Identify which cell holds the provided text, then report its (x, y) central coordinate. 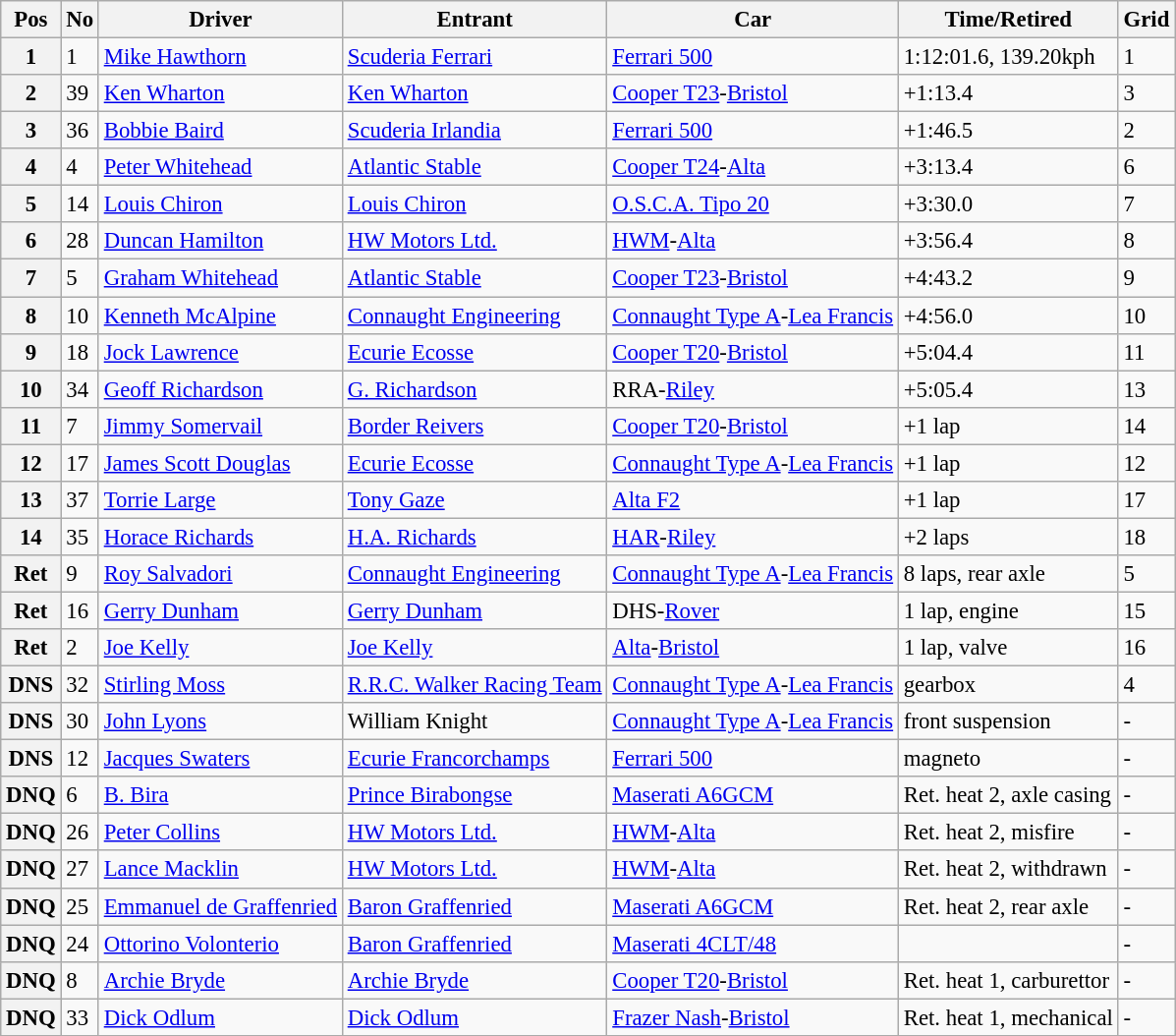
1 lap, engine (1008, 610)
Ret. heat 2, misfire (1008, 833)
Jacques Swaters (220, 759)
39 (80, 93)
Stirling Moss (220, 685)
Ret. heat 2, rear axle (1008, 906)
No (80, 20)
25 (80, 906)
Bobbie Baird (220, 131)
Alta F2 (753, 500)
+1:13.4 (1008, 93)
magneto (1008, 759)
+3:13.4 (1008, 167)
gearbox (1008, 685)
+2 laps (1008, 537)
John Lyons (220, 721)
Pos (31, 20)
Graham Whitehead (220, 278)
Jock Lawrence (220, 352)
Maserati 4CLT/48 (753, 944)
26 (80, 833)
Time/Retired (1008, 20)
Grid (1146, 20)
Ottorino Volonterio (220, 944)
34 (80, 389)
33 (80, 1017)
Duncan Hamilton (220, 241)
+4:43.2 (1008, 278)
Tony Gaze (475, 500)
+4:56.0 (1008, 316)
+5:04.4 (1008, 352)
1 lap, valve (1008, 648)
Peter Collins (220, 833)
+3:30.0 (1008, 204)
Kenneth McAlpine (220, 316)
24 (80, 944)
36 (80, 131)
William Knight (475, 721)
Torrie Large (220, 500)
RRA-Riley (753, 389)
front suspension (1008, 721)
Emmanuel de Graffenried (220, 906)
DHS-Rover (753, 610)
Ret. heat 2, axle casing (1008, 795)
HAR-Riley (753, 537)
Peter Whitehead (220, 167)
15 (1146, 610)
James Scott Douglas (220, 463)
35 (80, 537)
Ret. heat 2, withdrawn (1008, 870)
G. Richardson (475, 389)
Ret. heat 1, mechanical (1008, 1017)
Mike Hawthorn (220, 57)
Scuderia Ferrari (475, 57)
Roy Salvadori (220, 574)
Car (753, 20)
Scuderia Irlandia (475, 131)
Jimmy Somervail (220, 426)
30 (80, 721)
1:12:01.6, 139.20kph (1008, 57)
Lance Macklin (220, 870)
Ecurie Francorchamps (475, 759)
Entrant (475, 20)
O.S.C.A. Tipo 20 (753, 204)
Horace Richards (220, 537)
+5:05.4 (1008, 389)
Cooper T24-Alta (753, 167)
+1:46.5 (1008, 131)
+3:56.4 (1008, 241)
Geoff Richardson (220, 389)
Border Reivers (475, 426)
8 laps, rear axle (1008, 574)
Driver (220, 20)
32 (80, 685)
Ret. heat 1, carburettor (1008, 980)
R.R.C. Walker Racing Team (475, 685)
Prince Birabongse (475, 795)
B. Bira (220, 795)
Alta-Bristol (753, 648)
H.A. Richards (475, 537)
28 (80, 241)
Frazer Nash-Bristol (753, 1017)
27 (80, 870)
37 (80, 500)
